Search for the cell housing the specified text and yield its (X, Y) center coordinate. 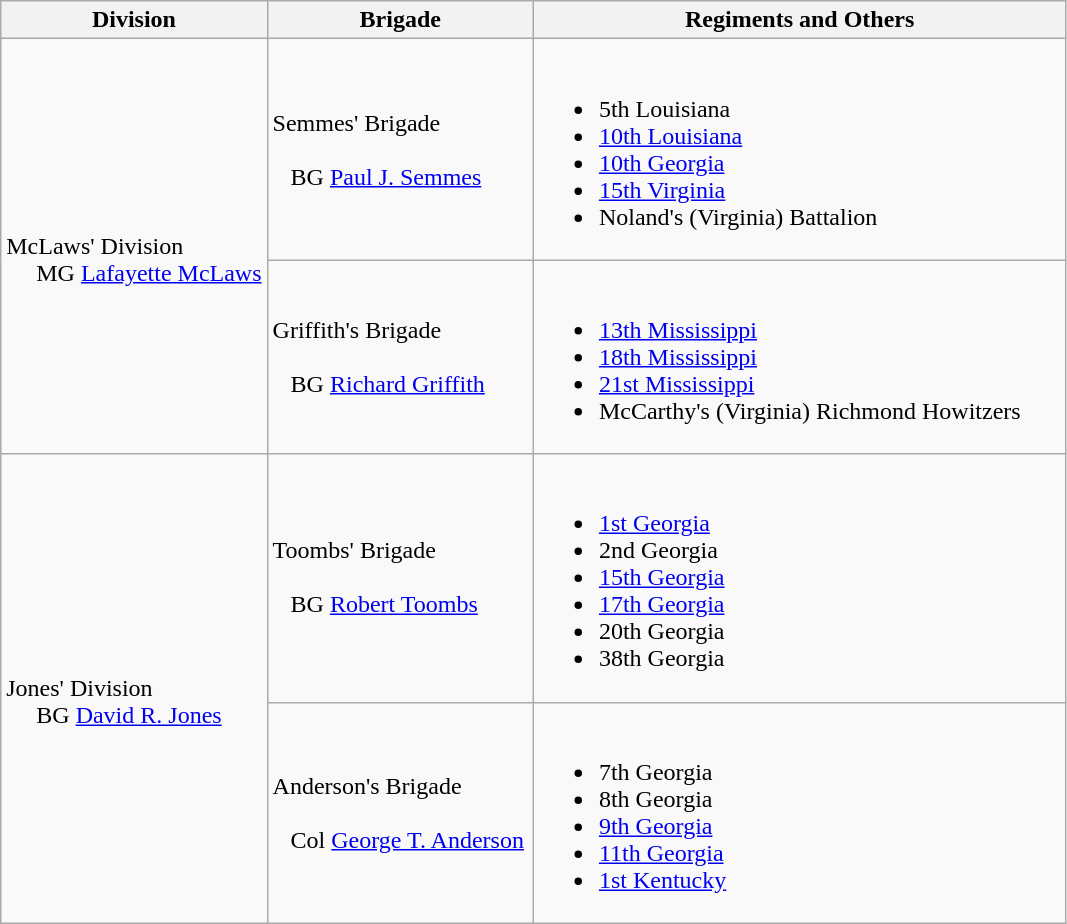
Anderson's Brigade Col George T. Anderson (400, 812)
McLaws' Division MG Lafayette McLaws (134, 246)
13th Mississippi18th Mississippi21st MississippiMcCarthy's (Virginia) Richmond Howitzers (800, 357)
Jones' Division BG David R. Jones (134, 688)
Regiments and Others (800, 20)
1st Georgia2nd Georgia15th Georgia17th Georgia20th Georgia38th Georgia (800, 578)
7th Georgia8th Georgia9th Georgia11th Georgia1st Kentucky (800, 812)
Griffith's Brigade BG Richard Griffith (400, 357)
Brigade (400, 20)
5th Louisiana10th Louisiana10th Georgia15th VirginiaNoland's (Virginia) Battalion (800, 150)
Toombs' Brigade BG Robert Toombs (400, 578)
Division (134, 20)
Semmes' Brigade BG Paul J. Semmes (400, 150)
